Output the (x, y) coordinate of the center of the cell containing the given text.  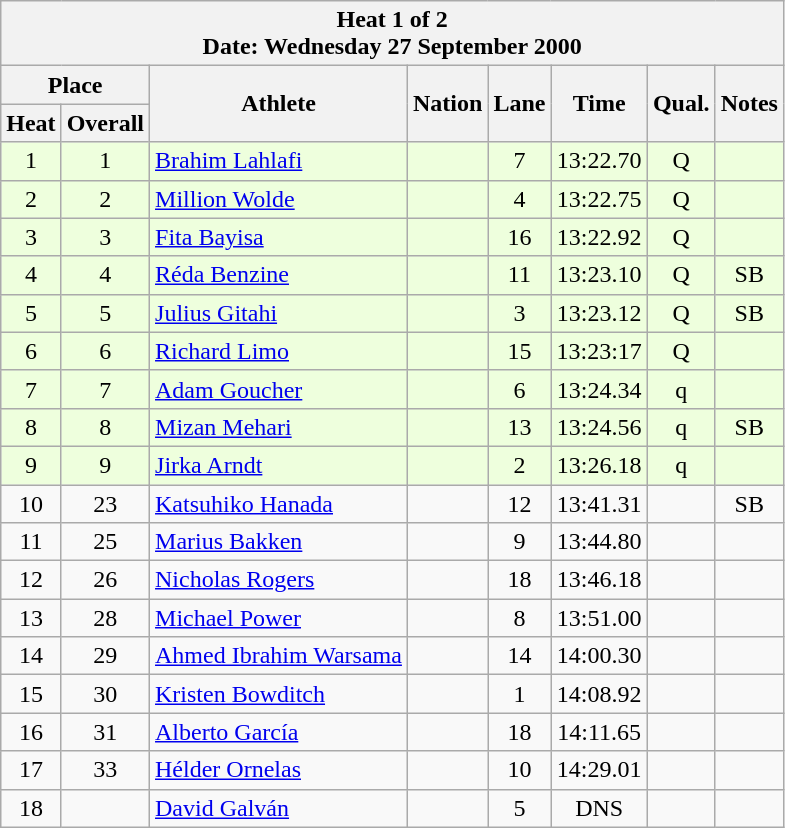
Alberto García (279, 732)
13:24.56 (599, 427)
Kristen Bowditch (279, 694)
Nation (447, 104)
13:26.18 (599, 465)
David Galván (279, 808)
13:22.75 (599, 199)
Katsuhiko Hanada (279, 503)
DNS (599, 808)
Ahmed Ibrahim Warsama (279, 656)
Hélder Ornelas (279, 770)
17 (31, 770)
Overall (105, 123)
Réda Benzine (279, 275)
13:51.00 (599, 618)
25 (105, 542)
Michael Power (279, 618)
Notes (749, 104)
13:41.31 (599, 503)
Jirka Arndt (279, 465)
Nicholas Rogers (279, 580)
14:00.30 (599, 656)
Million Wolde (279, 199)
Marius Bakken (279, 542)
Heat (31, 123)
33 (105, 770)
13:23.10 (599, 275)
14:11.65 (599, 732)
29 (105, 656)
31 (105, 732)
Place (76, 85)
13:23.12 (599, 313)
Heat 1 of 2 Date: Wednesday 27 September 2000 (392, 34)
Richard Limo (279, 351)
13:22.70 (599, 161)
Adam Goucher (279, 389)
Brahim Lahlafi (279, 161)
23 (105, 503)
26 (105, 580)
Fita Bayisa (279, 237)
Time (599, 104)
14:29.01 (599, 770)
13:44.80 (599, 542)
14:08.92 (599, 694)
Qual. (681, 104)
Julius Gitahi (279, 313)
28 (105, 618)
30 (105, 694)
13:46.18 (599, 580)
Athlete (279, 104)
Mizan Mehari (279, 427)
13:23:17 (599, 351)
13:24.34 (599, 389)
Lane (520, 104)
13:22.92 (599, 237)
